Extract the (X, Y) coordinate from the center of the cell holding the provided text.  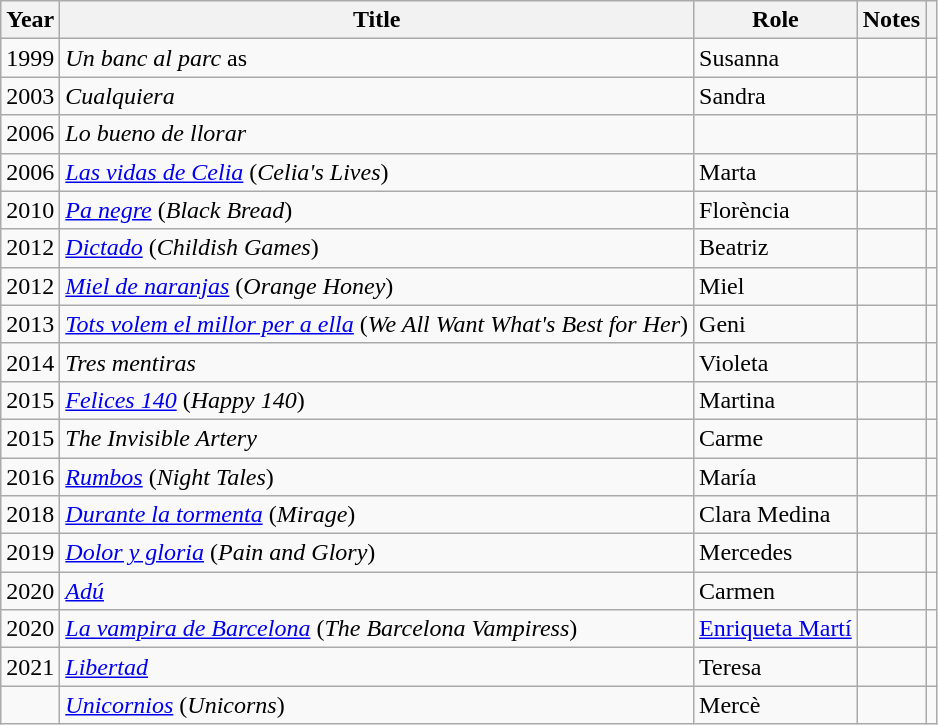
1999 (30, 58)
Unicornios (Unicorns) (377, 705)
Enriqueta Martí (776, 629)
Libertad (377, 667)
Dolor y gloria (Pain and Glory) (377, 553)
Rumbos (Night Tales) (377, 477)
2018 (30, 515)
Beatriz (776, 248)
2003 (30, 96)
2010 (30, 210)
Cualquiera (377, 96)
Lo bueno de llorar (377, 134)
Tres mentiras (377, 362)
2013 (30, 324)
Martina (776, 400)
Mercè (776, 705)
Carme (776, 438)
Year (30, 20)
Mercedes (776, 553)
Adú (377, 591)
2019 (30, 553)
Tots volem el millor per a ella (We All Want What's Best for Her) (377, 324)
Miel (776, 286)
2021 (30, 667)
The Invisible Artery (377, 438)
Felices 140 (Happy 140) (377, 400)
Un banc al parc as (377, 58)
Durante la tormenta (Mirage) (377, 515)
Marta (776, 172)
La vampira de Barcelona (The Barcelona Vampiress) (377, 629)
Las vidas de Celia (Celia's Lives) (377, 172)
Notes (891, 20)
Florència (776, 210)
Violeta (776, 362)
2016 (30, 477)
Dictado (Childish Games) (377, 248)
Role (776, 20)
2014 (30, 362)
Carmen (776, 591)
Teresa (776, 667)
Susanna (776, 58)
Title (377, 20)
Sandra (776, 96)
Geni (776, 324)
Miel de naranjas (Orange Honey) (377, 286)
María (776, 477)
Pa negre (Black Bread) (377, 210)
Clara Medina (776, 515)
